Identify which cell holds the provided text, then report its [X, Y] central coordinate. 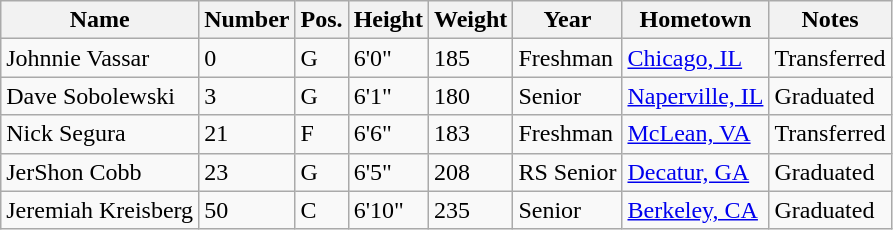
6'10" [388, 210]
23 [247, 172]
6'6" [388, 134]
Name [100, 20]
235 [470, 210]
Jeremiah Kreisberg [100, 210]
183 [470, 134]
180 [470, 96]
Dave Sobolewski [100, 96]
50 [247, 210]
RS Senior [568, 172]
Decatur, GA [696, 172]
JerShon Cobb [100, 172]
Naperville, IL [696, 96]
21 [247, 134]
F [322, 134]
6'1" [388, 96]
Nick Segura [100, 134]
Weight [470, 20]
Year [568, 20]
Height [388, 20]
3 [247, 96]
Notes [830, 20]
Pos. [322, 20]
Johnnie Vassar [100, 58]
Number [247, 20]
185 [470, 58]
Chicago, IL [696, 58]
6'0" [388, 58]
0 [247, 58]
McLean, VA [696, 134]
208 [470, 172]
6'5" [388, 172]
C [322, 210]
Hometown [696, 20]
Berkeley, CA [696, 210]
